Capture the cell that displays the provided text and extract its [X, Y] central coordinate. 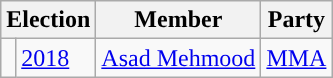
MMA [296, 58]
2018 [56, 58]
Asad Mehmood [178, 58]
Election [48, 20]
Member [178, 20]
Party [296, 20]
